Locate the cell with the specified text and output its (x, y) center coordinate. 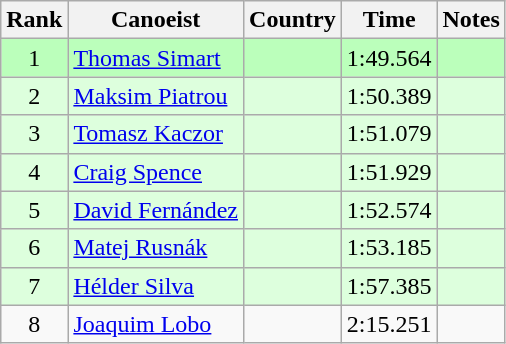
1:51.929 (389, 172)
8 (34, 324)
7 (34, 286)
3 (34, 134)
Canoeist (156, 20)
Maksim Piatrou (156, 96)
2 (34, 96)
1:57.385 (389, 286)
1:53.185 (389, 248)
6 (34, 248)
1 (34, 58)
Rank (34, 20)
David Fernández (156, 210)
Joaquim Lobo (156, 324)
1:50.389 (389, 96)
1:52.574 (389, 210)
4 (34, 172)
Craig Spence (156, 172)
5 (34, 210)
Notes (471, 20)
Tomasz Kaczor (156, 134)
1:51.079 (389, 134)
Thomas Simart (156, 58)
Country (293, 20)
Matej Rusnák (156, 248)
1:49.564 (389, 58)
Time (389, 20)
Hélder Silva (156, 286)
2:15.251 (389, 324)
